For the text-containing cell, return its midpoint in (X, Y) coordinate format. 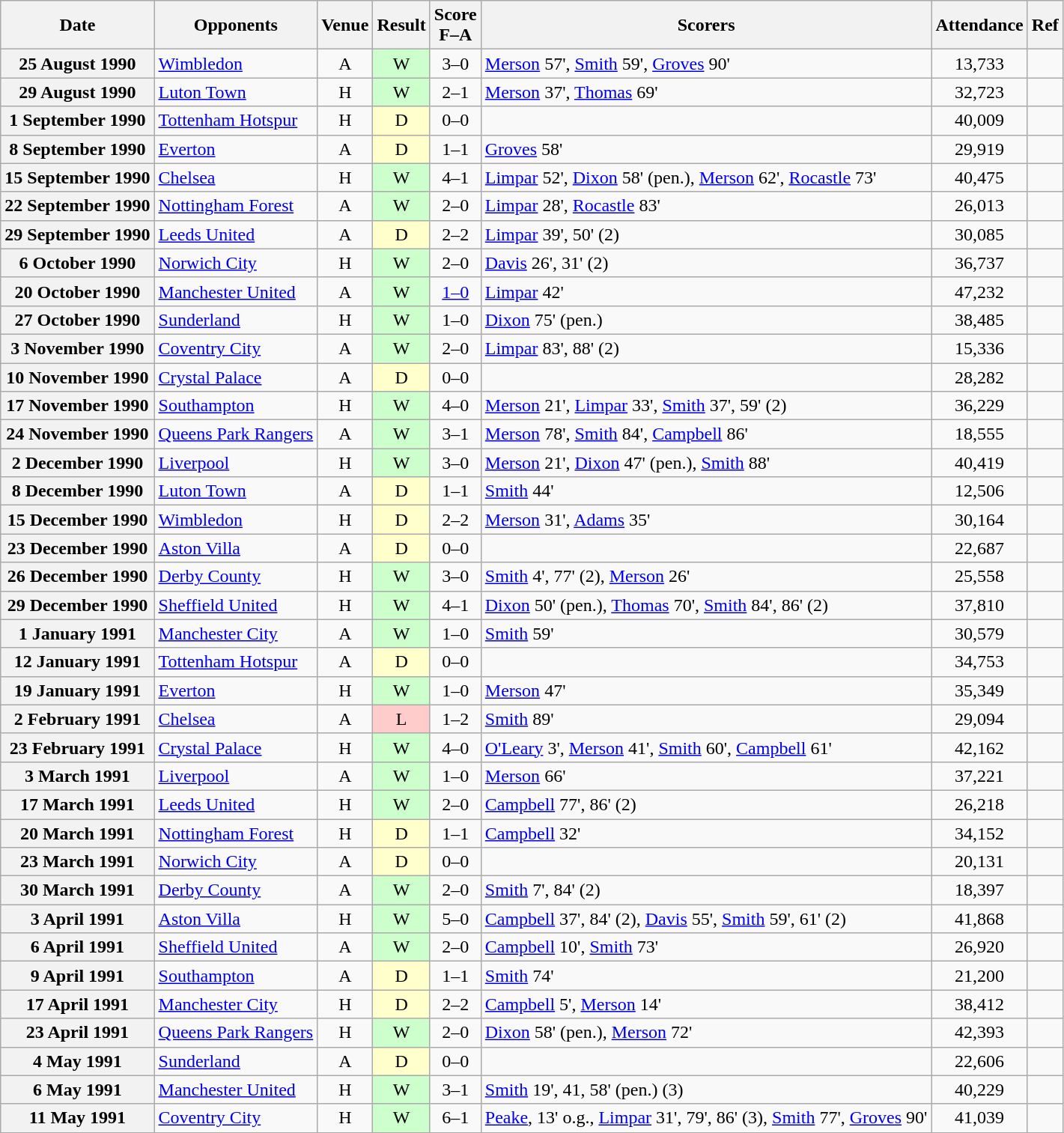
30,579 (979, 634)
Campbell 37', 84' (2), Davis 55', Smith 59', 61' (2) (706, 919)
12 January 1991 (78, 662)
40,229 (979, 1090)
3 March 1991 (78, 776)
9 April 1991 (78, 976)
6–1 (455, 1118)
40,419 (979, 463)
11 May 1991 (78, 1118)
23 February 1991 (78, 747)
25 August 1990 (78, 64)
15 September 1990 (78, 177)
12,506 (979, 491)
8 December 1990 (78, 491)
15,336 (979, 348)
L (401, 719)
1 January 1991 (78, 634)
8 September 1990 (78, 149)
18,555 (979, 434)
2 February 1991 (78, 719)
Smith 19', 41, 58' (pen.) (3) (706, 1090)
Dixon 58' (pen.), Merson 72' (706, 1033)
41,868 (979, 919)
Smith 7', 84' (2) (706, 890)
3 November 1990 (78, 348)
36,229 (979, 406)
Davis 26', 31' (2) (706, 263)
15 December 1990 (78, 520)
36,737 (979, 263)
17 April 1991 (78, 1004)
22,606 (979, 1061)
3 April 1991 (78, 919)
Smith 89' (706, 719)
29 December 1990 (78, 605)
23 December 1990 (78, 548)
5–0 (455, 919)
Opponents (236, 25)
35,349 (979, 690)
Campbell 10', Smith 73' (706, 947)
20,131 (979, 862)
34,152 (979, 833)
6 May 1991 (78, 1090)
28,282 (979, 377)
Merson 66' (706, 776)
34,753 (979, 662)
29 September 1990 (78, 234)
Merson 47' (706, 690)
6 April 1991 (78, 947)
47,232 (979, 291)
18,397 (979, 890)
29,919 (979, 149)
Merson 37', Thomas 69' (706, 92)
25,558 (979, 577)
38,412 (979, 1004)
17 March 1991 (78, 804)
1 September 1990 (78, 121)
Smith 4', 77' (2), Merson 26' (706, 577)
Scorers (706, 25)
38,485 (979, 320)
Merson 57', Smith 59', Groves 90' (706, 64)
26,013 (979, 206)
26 December 1990 (78, 577)
Merson 21', Limpar 33', Smith 37', 59' (2) (706, 406)
Campbell 32' (706, 833)
23 March 1991 (78, 862)
30,164 (979, 520)
13,733 (979, 64)
ScoreF–A (455, 25)
22,687 (979, 548)
29 August 1990 (78, 92)
Ref (1045, 25)
Limpar 42' (706, 291)
19 January 1991 (78, 690)
42,393 (979, 1033)
37,810 (979, 605)
Attendance (979, 25)
20 October 1990 (78, 291)
6 October 1990 (78, 263)
30,085 (979, 234)
Date (78, 25)
Merson 21', Dixon 47' (pen.), Smith 88' (706, 463)
1–2 (455, 719)
O'Leary 3', Merson 41', Smith 60', Campbell 61' (706, 747)
37,221 (979, 776)
Venue (345, 25)
23 April 1991 (78, 1033)
27 October 1990 (78, 320)
Limpar 52', Dixon 58' (pen.), Merson 62', Rocastle 73' (706, 177)
Campbell 5', Merson 14' (706, 1004)
20 March 1991 (78, 833)
42,162 (979, 747)
26,920 (979, 947)
24 November 1990 (78, 434)
Smith 44' (706, 491)
Dixon 50' (pen.), Thomas 70', Smith 84', 86' (2) (706, 605)
17 November 1990 (78, 406)
Limpar 39', 50' (2) (706, 234)
10 November 1990 (78, 377)
30 March 1991 (78, 890)
Merson 31', Adams 35' (706, 520)
Smith 74' (706, 976)
26,218 (979, 804)
Limpar 28', Rocastle 83' (706, 206)
40,475 (979, 177)
Groves 58' (706, 149)
Limpar 83', 88' (2) (706, 348)
Result (401, 25)
22 September 1990 (78, 206)
2–1 (455, 92)
40,009 (979, 121)
32,723 (979, 92)
Smith 59' (706, 634)
41,039 (979, 1118)
Campbell 77', 86' (2) (706, 804)
29,094 (979, 719)
2 December 1990 (78, 463)
4 May 1991 (78, 1061)
Dixon 75' (pen.) (706, 320)
Merson 78', Smith 84', Campbell 86' (706, 434)
Peake, 13' o.g., Limpar 31', 79', 86' (3), Smith 77', Groves 90' (706, 1118)
21,200 (979, 976)
